From the cell containing the given text, extract its center point as [x, y] coordinate. 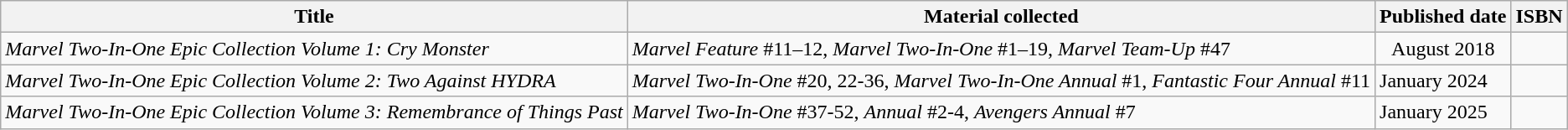
January 2025 [1443, 112]
Marvel Two-In-One #20, 22-36, Marvel Two-In-One Annual #1, Fantastic Four Annual #11 [1001, 81]
Material collected [1001, 17]
Marvel Two-In-One Epic Collection Volume 3: Remembrance of Things Past [314, 112]
Marvel Two-In-One Epic Collection Volume 2: Two Against HYDRA [314, 81]
January 2024 [1443, 81]
Marvel Two-In-One Epic Collection Volume 1: Cry Monster [314, 49]
August 2018 [1443, 49]
Published date [1443, 17]
ISBN [1540, 17]
Title [314, 17]
Marvel Feature #11–12, Marvel Two-In-One #1–19, Marvel Team-Up #47 [1001, 49]
Marvel Two-In-One #37-52, Annual #2-4, Avengers Annual #7 [1001, 112]
